Locate the cell with the specified text and output its (x, y) center coordinate. 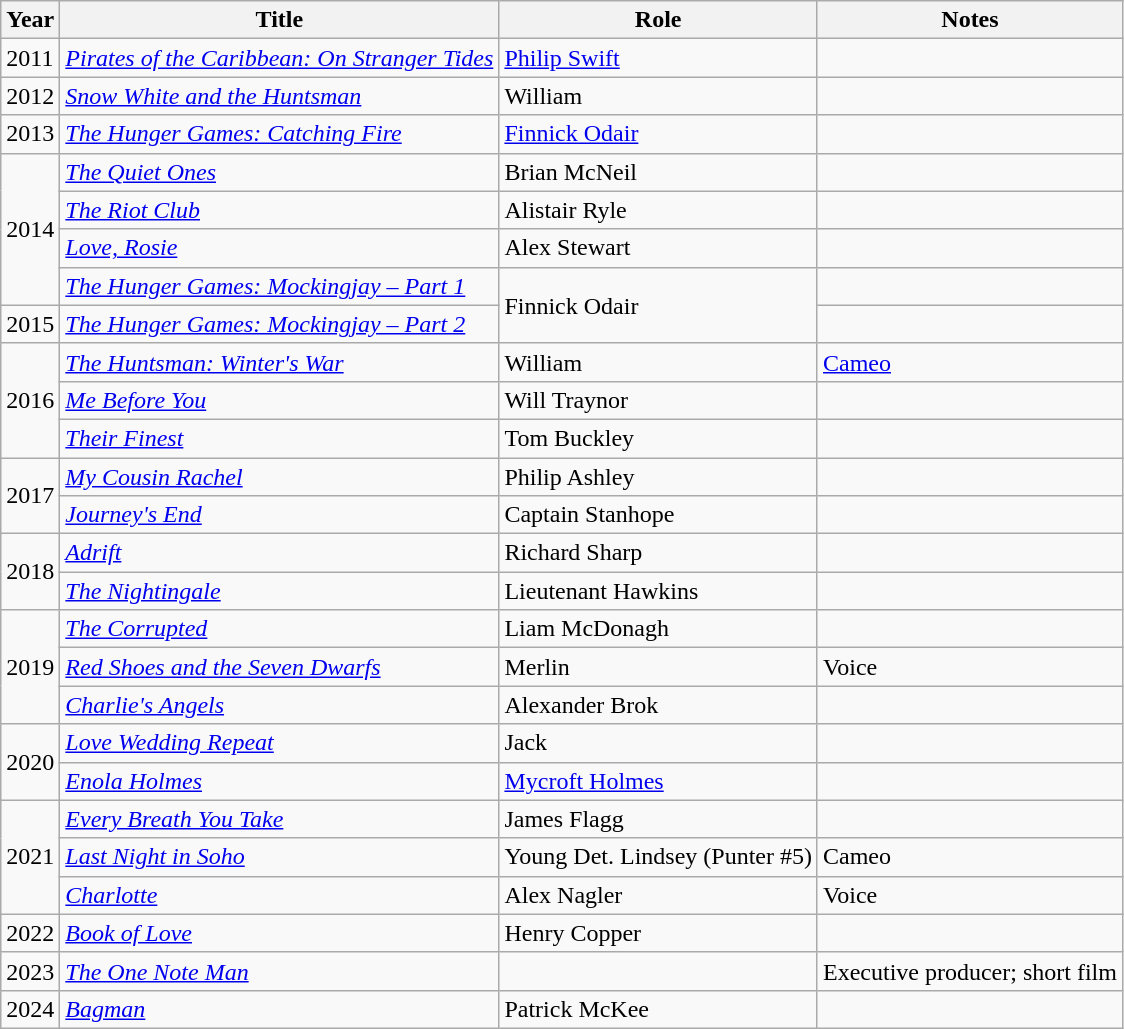
2021 (30, 857)
Love, Rosie (280, 248)
Mycroft Holmes (658, 781)
Role (658, 20)
Alistair Ryle (658, 210)
2019 (30, 667)
Snow White and the Huntsman (280, 96)
Bagman (280, 1009)
Love Wedding Repeat (280, 743)
Jack (658, 743)
2020 (30, 762)
Charlie's Angels (280, 705)
The Riot Club (280, 210)
The Corrupted (280, 629)
Adrift (280, 553)
2012 (30, 96)
The Nightingale (280, 591)
Charlotte (280, 895)
Lieutenant Hawkins (658, 591)
Last Night in Soho (280, 857)
Will Traynor (658, 400)
Patrick McKee (658, 1009)
Pirates of the Caribbean: On Stranger Tides (280, 58)
2022 (30, 933)
Me Before You (280, 400)
Young Det. Lindsey (Punter #5) (658, 857)
Merlin (658, 667)
Henry Copper (658, 933)
2011 (30, 58)
2024 (30, 1009)
The Hunger Games: Catching Fire (280, 134)
The One Note Man (280, 971)
Year (30, 20)
James Flagg (658, 819)
Captain Stanhope (658, 515)
My Cousin Rachel (280, 477)
Tom Buckley (658, 438)
The Hunger Games: Mockingjay – Part 2 (280, 324)
2014 (30, 229)
Executive producer; short film (970, 971)
Alex Stewart (658, 248)
Journey's End (280, 515)
Brian McNeil (658, 172)
2023 (30, 971)
2013 (30, 134)
Book of Love (280, 933)
The Hunger Games: Mockingjay – Part 1 (280, 286)
The Huntsman: Winter's War (280, 362)
Notes (970, 20)
Alex Nagler (658, 895)
2017 (30, 496)
Their Finest (280, 438)
Title (280, 20)
Philip Ashley (658, 477)
Red Shoes and the Seven Dwarfs (280, 667)
2016 (30, 400)
Alexander Brok (658, 705)
2018 (30, 572)
Richard Sharp (658, 553)
Enola Holmes (280, 781)
Liam McDonagh (658, 629)
Philip Swift (658, 58)
The Quiet Ones (280, 172)
Every Breath You Take (280, 819)
2015 (30, 324)
